Search for the cell housing the specified text and yield its [X, Y] center coordinate. 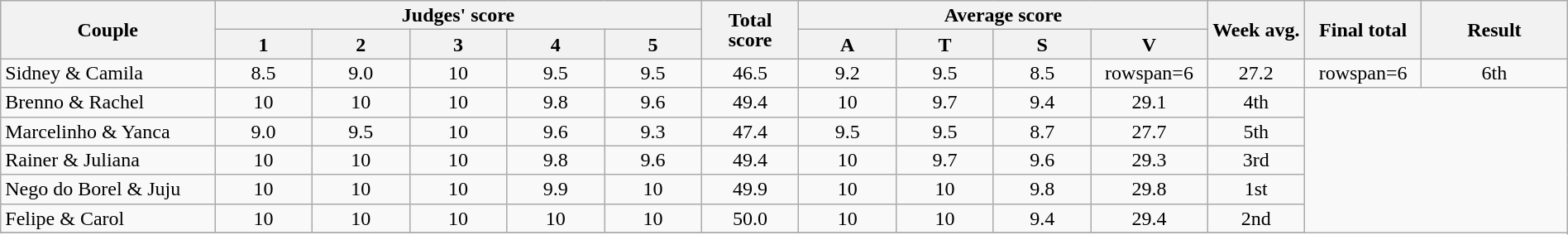
29.8 [1150, 189]
4th [1256, 103]
1st [1256, 189]
5 [653, 45]
47.4 [750, 131]
5th [1256, 131]
50.0 [750, 218]
Couple [108, 30]
T [945, 45]
Marcelinho & Yanca [108, 131]
Week avg. [1256, 30]
Final total [1363, 30]
9.9 [556, 189]
Judges' score [458, 15]
Result [1495, 30]
6th [1495, 73]
2 [361, 45]
29.1 [1150, 103]
27.7 [1150, 131]
Rainer & Juliana [108, 161]
49.9 [750, 189]
Total score [750, 30]
S [1042, 45]
3rd [1256, 161]
46.5 [750, 73]
29.3 [1150, 161]
8.7 [1042, 131]
Nego do Borel & Juju [108, 189]
Brenno & Rachel [108, 103]
Sidney & Camila [108, 73]
V [1150, 45]
27.2 [1256, 73]
Felipe & Carol [108, 218]
29.4 [1150, 218]
A [848, 45]
9.3 [653, 131]
1 [264, 45]
9.2 [848, 73]
Average score [1003, 15]
4 [556, 45]
3 [458, 45]
2nd [1256, 218]
